Identify which cell holds the provided text, then report its (X, Y) central coordinate. 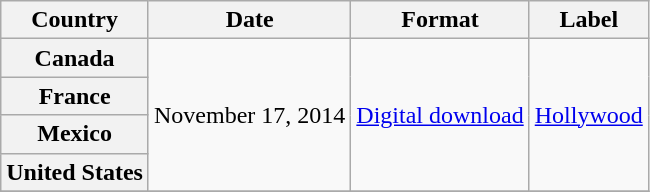
Canada (75, 58)
Country (75, 20)
November 17, 2014 (249, 115)
Mexico (75, 134)
United States (75, 172)
Digital download (440, 115)
France (75, 96)
Label (588, 20)
Date (249, 20)
Hollywood (588, 115)
Format (440, 20)
